Output the [x, y] coordinate of the center of the cell containing the given text.  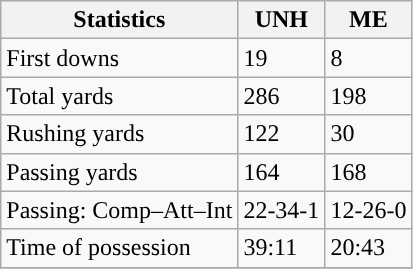
122 [282, 134]
198 [368, 96]
22-34-1 [282, 210]
Passing: Comp–Att–Int [120, 210]
168 [368, 172]
ME [368, 20]
UNH [282, 20]
Statistics [120, 20]
39:11 [282, 248]
Total yards [120, 96]
8 [368, 58]
164 [282, 172]
286 [282, 96]
30 [368, 134]
Passing yards [120, 172]
Rushing yards [120, 134]
12-26-0 [368, 210]
First downs [120, 58]
20:43 [368, 248]
Time of possession [120, 248]
19 [282, 58]
